Return (x, y) of the center of cell containing provided text 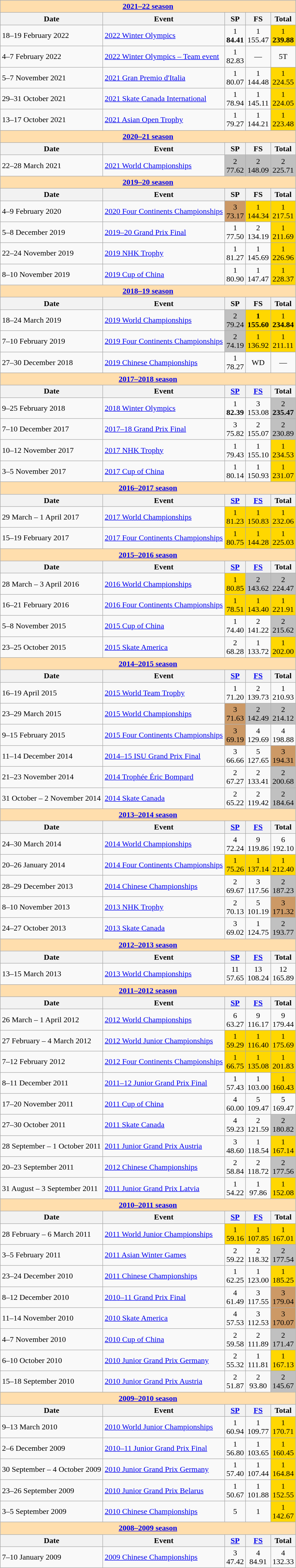
23–25 October 2015 (52, 647)
2012 World Championships (164, 1020)
2017 Four Continents Championships (164, 538)
10–12 November 2017 (52, 450)
5–7 November 2021 (52, 78)
369.19 (235, 735)
15–19 February 2017 (52, 538)
1211.11 (283, 341)
5127.65 (258, 756)
2012 Chinese Championships (164, 1167)
7–10 January 2009 (52, 1557)
277.62 (235, 165)
2142.49 (258, 714)
460.00 (235, 1104)
2014 Skate Canada (164, 798)
2009–2010 season (148, 1398)
20–26 January 2014 (52, 865)
1221.91 (283, 605)
11–14 December 2014 (52, 756)
3171.32 (283, 907)
1152.55 (283, 1491)
1109.77 (258, 1427)
1123.00 (258, 1276)
2230.89 (283, 429)
28–29 December 2013 (52, 886)
2013 NHK Trophy (164, 907)
1228.37 (283, 275)
2021 Gran Premio d'Italia (164, 78)
5109.47 (258, 1104)
23–24 December 2010 (52, 1276)
459.23 (235, 1125)
3–5 February 2011 (52, 1255)
2111.89 (258, 1339)
1212.40 (283, 865)
5169.47 (283, 1104)
2214.12 (283, 714)
2013–2014 season (148, 815)
366.66 (235, 756)
15–18 September 2010 (52, 1381)
259.22 (235, 1255)
2010 Chinese Championships (164, 1511)
2118.72 (258, 1167)
371.63 (235, 714)
2134.19 (258, 233)
2121.59 (258, 1125)
1144.34 (258, 211)
1145.69 (258, 253)
2145.67 (283, 1381)
348.60 (235, 1146)
1150.83 (258, 517)
269.67 (235, 886)
347.42 (235, 1557)
2019 World Championships (164, 320)
2014 World Championships (164, 844)
2021–22 season (148, 6)
28 September – 1 October 2011 (52, 1146)
28 March – 3 April 2016 (52, 584)
179.43 (235, 450)
2015 World Championships (164, 714)
8–12 December 2010 (52, 1297)
1160.43 (283, 1082)
174.40 (235, 626)
2015 Cup of China (164, 626)
2118.32 (258, 1255)
2014–15 ISU Grand Prix Final (164, 756)
461.49 (235, 1297)
2011 Junior Grand Prix Austria (164, 1146)
2184.64 (283, 798)
375.82 (235, 429)
293.80 (258, 1381)
2225.71 (283, 165)
3117.56 (258, 886)
2017 Cup of China (164, 471)
1164.84 (283, 1469)
24–27 October 2013 (52, 928)
1201.83 (283, 1062)
2193.77 (283, 928)
4132.33 (283, 1557)
31 October – 2 November 2014 (52, 798)
1103.65 (258, 1448)
1185.25 (283, 1276)
484.91 (258, 1557)
1137.14 (258, 865)
1144.21 (258, 120)
2015 World Team Trophy (164, 692)
9179.44 (283, 1020)
1118.54 (258, 1146)
2020 Four Continents Championships (164, 211)
1133.72 (258, 647)
2200.68 (283, 777)
30 September – 4 October 2009 (52, 1469)
1144.48 (258, 78)
2017 World Championships (164, 517)
2171.47 (283, 1339)
2011 World Junior Championships (164, 1234)
2016–2017 season (148, 488)
2017–18 Grand Prix Final (164, 429)
2008–2009 season (148, 1528)
2139.73 (258, 692)
2148.09 (258, 165)
2021 Asian Open Trophy (164, 120)
1239.88 (283, 36)
1167.14 (283, 1146)
2180.82 (283, 1125)
16–21 February 2016 (52, 605)
17–20 November 2011 (52, 1104)
3117.55 (258, 1297)
22–28 March 2021 (52, 165)
4–9 February 2020 (52, 211)
1111.81 (258, 1360)
28 February – 6 March 2011 (52, 1234)
9–15 February 2015 (52, 735)
1167.13 (283, 1360)
2012 Four Continents Championships (164, 1062)
268.28 (235, 647)
2224.47 (283, 584)
171.20 (235, 692)
369.02 (235, 928)
180.14 (235, 471)
2010 Cup of China (164, 1339)
2010 Skate America (164, 1318)
178.51 (235, 605)
2016 Four Continents Championships (164, 605)
12165.89 (283, 974)
2014–2015 season (148, 664)
265.22 (235, 798)
27–30 December 2018 (52, 362)
175.26 (235, 865)
160.94 (235, 1427)
2010–2011 season (148, 1205)
2010 World Junior Championships (164, 1427)
1160.45 (283, 1448)
267.27 (235, 777)
27 February – 4 March 2012 (52, 1040)
279.24 (235, 320)
5 (235, 1511)
159.29 (235, 1040)
2014 Chinese Championships (164, 886)
5–8 December 2019 (52, 233)
181.23 (235, 517)
157.43 (235, 1082)
182.39 (235, 408)
184.41 (235, 36)
251.87 (235, 1381)
26 March – 1 April 2012 (52, 1020)
8–10 November 2013 (52, 907)
2235.47 (283, 408)
178.94 (235, 98)
1136.92 (258, 341)
2015–2016 season (148, 555)
5101.19 (258, 907)
2019 Four Continents Championships (164, 341)
2020–21 season (148, 136)
2022 Winter Olympics (164, 36)
154.22 (235, 1188)
3179.04 (283, 1297)
259.58 (235, 1339)
2014 Four Continents Championships (164, 865)
2021 World Championships (164, 165)
2010–11 Junior Grand Prix Final (164, 1448)
1143.40 (258, 605)
29 March – 1 April 2017 (52, 517)
2021 Skate Canada International (164, 98)
2022 Winter Olympics – Team event (164, 56)
1211.69 (283, 233)
1223.48 (283, 120)
180.90 (235, 275)
4198.88 (283, 735)
11–14 November 2010 (52, 1318)
1224.55 (283, 78)
159.16 (235, 1234)
1234.84 (283, 320)
1107.44 (258, 1469)
1103.00 (258, 1082)
2011–2012 season (148, 990)
1202.00 (283, 647)
2018 Winter Olympics (164, 408)
6192.10 (283, 844)
1226.96 (283, 253)
2011 Cup of China (164, 1104)
1135.08 (258, 1062)
1101.88 (258, 1491)
2215.62 (283, 626)
182.83 (235, 56)
457.53 (235, 1318)
2009 Chinese Championships (164, 1557)
2–6 December 2009 (52, 1448)
8–10 November 2019 (52, 275)
27–30 October 2011 (52, 1125)
373.17 (235, 211)
3194.31 (283, 756)
2018–19 season (148, 291)
4–7 November 2010 (52, 1339)
3–5 September 2009 (52, 1511)
2133.41 (258, 777)
181.27 (235, 253)
2013 Skate Canada (164, 928)
2011 Asian Winter Games (164, 1255)
2019 Cup of China (164, 275)
177.50 (235, 233)
1155.10 (258, 450)
157.40 (235, 1469)
1175.69 (283, 1040)
8–11 December 2011 (52, 1082)
2119.42 (258, 798)
1107.85 (258, 1234)
255.32 (235, 1360)
6–10 October 2010 (52, 1360)
150.67 (235, 1491)
2019–20 Grand Prix Final (164, 233)
13–17 October 2021 (52, 120)
2015 Skate America (164, 647)
18–24 March 2019 (52, 320)
2187.23 (283, 886)
180.75 (235, 538)
1124.75 (258, 928)
2010 Junior Grand Prix Austria (164, 1381)
16–19 April 2015 (52, 692)
13–15 March 2013 (52, 974)
663.27 (235, 1020)
179.27 (235, 120)
2011 Junior Grand Prix Latvia (164, 1188)
7–10 February 2019 (52, 341)
1217.51 (283, 211)
258.84 (235, 1167)
5–8 November 2015 (52, 626)
1155.47 (258, 36)
23–29 March 2015 (52, 714)
9119.86 (258, 844)
21–23 November 2014 (52, 777)
7–12 February 2012 (52, 1062)
3153.08 (258, 408)
2012–2013 season (148, 945)
274.19 (235, 341)
24–30 March 2014 (52, 844)
1225.03 (283, 538)
2011–12 Junior Grand Prix Final (164, 1082)
9–25 February 2018 (52, 408)
31 August – 3 September 2011 (52, 1188)
2016 World Championships (164, 584)
2013 World Championships (164, 974)
2014 Trophée Éric Bompard (164, 777)
2141.22 (258, 626)
1147.47 (258, 275)
2017 NHK Trophy (164, 450)
2010 Junior Grand Prix Belarus (164, 1491)
2010–11 Grand Prix Final (164, 1297)
1167.01 (283, 1234)
2011 Chinese Championships (164, 1276)
9–13 March 2010 (52, 1427)
1157.65 (235, 974)
13108.24 (258, 974)
3–5 November 2017 (52, 471)
18–19 February 2022 (52, 36)
3170.07 (283, 1318)
1155.60 (258, 320)
2017–2018 season (148, 379)
1145.11 (258, 98)
2019–20 season (148, 182)
180.85 (235, 584)
180.07 (235, 78)
29–31 October 2021 (52, 98)
1232.06 (283, 517)
20–23 September 2011 (52, 1167)
2012 World Junior Championships (164, 1040)
5T (283, 56)
4–7 February 2022 (52, 56)
2177.54 (283, 1255)
1150.93 (258, 471)
472.24 (235, 844)
197.86 (258, 1188)
166.75 (235, 1062)
2011 Skate Canada (164, 1125)
9116.17 (258, 1020)
1234.53 (283, 450)
1142.67 (283, 1511)
2015 Four Continents Championships (164, 735)
1 (258, 1511)
156.80 (235, 1448)
WD (258, 362)
23–26 September 2009 (52, 1491)
270.13 (235, 907)
1152.08 (283, 1188)
1170.71 (283, 1427)
1144.28 (258, 538)
22–24 November 2019 (52, 253)
2155.07 (258, 429)
2143.62 (258, 584)
2019 Chinese Championships (164, 362)
2177.56 (283, 1167)
1116.40 (258, 1040)
1224.05 (283, 98)
1210.93 (283, 692)
4129.69 (258, 735)
178.27 (235, 362)
1231.07 (283, 471)
2019 NHK Trophy (164, 253)
3112.53 (258, 1318)
7–10 December 2017 (52, 429)
162.25 (235, 1276)
